Output the (x, y) coordinate of the center of the cell containing the given text.  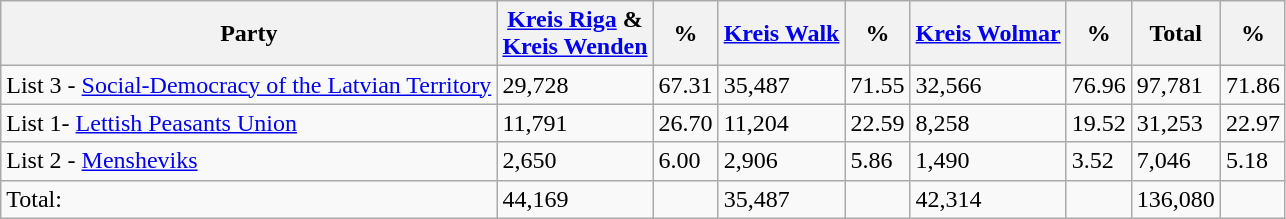
8,258 (988, 123)
List 2 - Mensheviks (249, 161)
2,906 (782, 161)
Kreis Walk (782, 34)
List 3 - Social-Democracy of the Latvian Territory (249, 85)
3.52 (1098, 161)
44,169 (575, 199)
11,204 (782, 123)
71.55 (878, 85)
19.52 (1098, 123)
71.86 (1252, 85)
11,791 (575, 123)
76.96 (1098, 85)
7,046 (1176, 161)
136,080 (1176, 199)
Kreis Riga &Kreis Wenden (575, 34)
22.59 (878, 123)
31,253 (1176, 123)
Total (1176, 34)
29,728 (575, 85)
5.18 (1252, 161)
Total: (249, 199)
32,566 (988, 85)
2,650 (575, 161)
Party (249, 34)
Kreis Wolmar (988, 34)
26.70 (686, 123)
6.00 (686, 161)
List 1- Lettish Peasants Union (249, 123)
42,314 (988, 199)
5.86 (878, 161)
97,781 (1176, 85)
1,490 (988, 161)
67.31 (686, 85)
22.97 (1252, 123)
